Search for the cell housing the specified text and yield its (x, y) center coordinate. 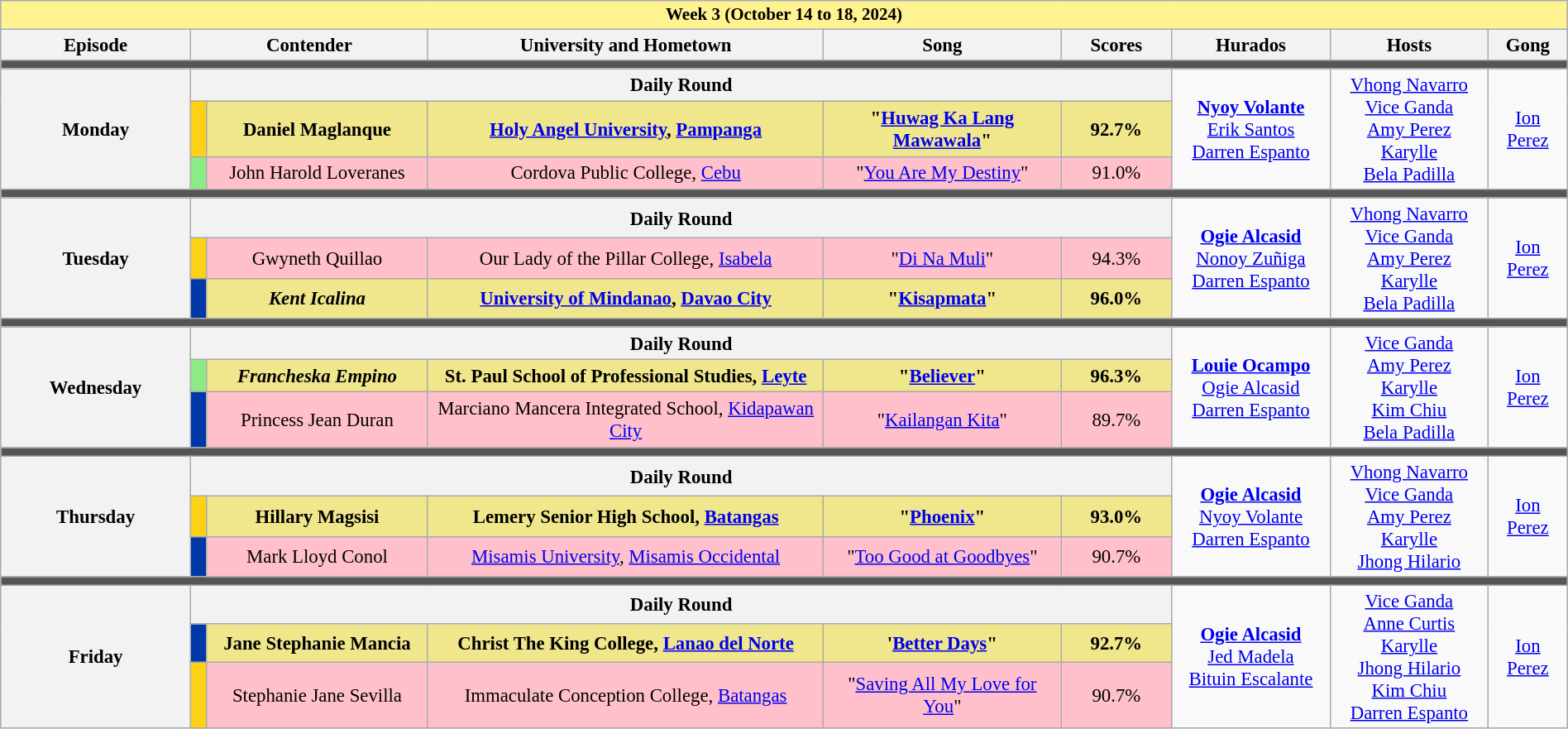
Christ The King College, Lanao del Norte (625, 643)
"Di Na Muli" (943, 258)
Immaculate Conception College, Batangas (625, 696)
John Harold Loveranes (317, 172)
Ogie AlcasidJed MadelaBituin Escalante (1250, 657)
Mark Lloyd Conol (317, 558)
'Better Days" (943, 643)
89.7% (1116, 420)
Stephanie Jane Sevilla (317, 696)
"Saving All My Love for You" (943, 696)
93.0% (1116, 516)
University of Mindanao, Davao City (625, 298)
Holy Angel University, Pampanga (625, 129)
Gong (1528, 45)
Song (943, 45)
Lemery Senior High School, Batangas (625, 516)
Tuesday (96, 258)
94.3% (1116, 258)
"Too Good at Goodbyes" (943, 558)
Monday (96, 129)
"Kisapmata" (943, 298)
Daniel Maglanque (317, 129)
96.3% (1116, 376)
Francheska Empino (317, 376)
"Kailangan Kita" (943, 420)
Marciano Mancera Integrated School, Kidapawan City (625, 420)
91.0% (1116, 172)
Friday (96, 657)
"You Are My Destiny" (943, 172)
Louie OcampoOgie AlcasidDarren Espanto (1250, 387)
Vice GandaAmy PerezKarylleKim ChiuBela Padilla (1409, 387)
Wednesday (96, 387)
Jane Stephanie Mancia (317, 643)
Gwyneth Quillao (317, 258)
Hosts (1409, 45)
St. Paul School of Professional Studies, Leyte (625, 376)
Vice GandaAnne CurtisKarylleJhong HilarioKim ChiuDarren Espanto (1409, 657)
Our Lady of the Pillar College, Isabela (625, 258)
Ogie AlcasidNonoy ZuñigaDarren Espanto (1250, 258)
Misamis University, Misamis Occidental (625, 558)
Week 3 (October 14 to 18, 2024) (784, 15)
Hillary Magsisi (317, 516)
University and Hometown (625, 45)
Episode (96, 45)
Princess Jean Duran (317, 420)
Cordova Public College, Cebu (625, 172)
Hurados (1250, 45)
Kent Icalina (317, 298)
Ogie AlcasidNyoy VolanteDarren Espanto (1250, 517)
"Believer" (943, 376)
Contender (309, 45)
Scores (1116, 45)
Vhong NavarroVice GandaAmy PerezKarylleJhong Hilario (1409, 517)
Thursday (96, 517)
96.0% (1116, 298)
Nyoy VolanteErik SantosDarren Espanto (1250, 129)
"Phoenix" (943, 516)
"Huwag Ka Lang Mawawala" (943, 129)
